Find where the given text appears and provide that cell's center as (X, Y) coordinate. 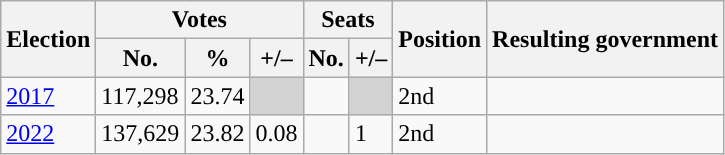
137,629 (140, 134)
117,298 (140, 96)
1 (370, 134)
Votes (200, 20)
Resulting government (606, 39)
2017 (48, 96)
2022 (48, 134)
% (218, 58)
Election (48, 39)
Seats (348, 20)
Position (440, 39)
0.08 (276, 134)
23.74 (218, 96)
23.82 (218, 134)
